Locate the cell with the specified text and output its (X, Y) center coordinate. 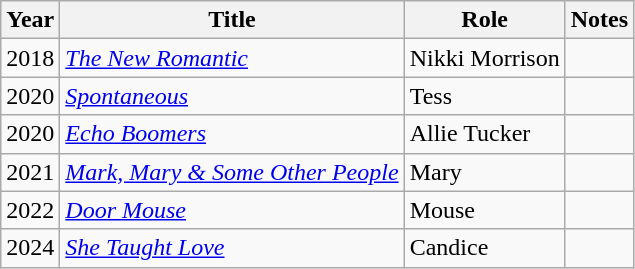
Year (30, 20)
Mouse (484, 210)
She Taught Love (232, 248)
Role (484, 20)
2024 (30, 248)
The New Romantic (232, 58)
Nikki Morrison (484, 58)
2018 (30, 58)
Notes (599, 20)
Door Mouse (232, 210)
Candice (484, 248)
Spontaneous (232, 96)
Mark, Mary & Some Other People (232, 172)
Title (232, 20)
2022 (30, 210)
Tess (484, 96)
Allie Tucker (484, 134)
Mary (484, 172)
2021 (30, 172)
Echo Boomers (232, 134)
